Return the (X, Y) coordinate for the center point of the cell that contains the specified text.  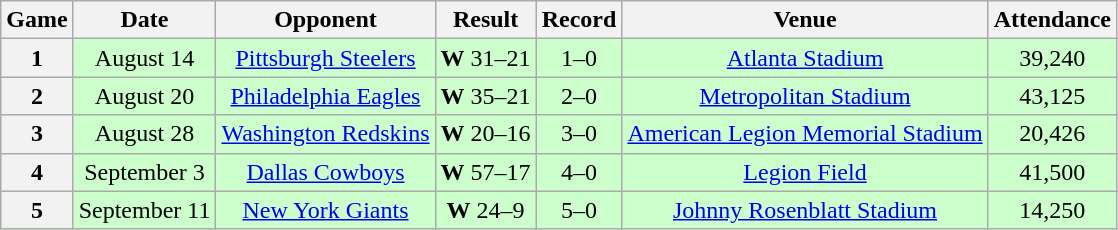
Opponent (326, 20)
W 31–21 (486, 58)
Legion Field (805, 172)
Metropolitan Stadium (805, 96)
Washington Redskins (326, 134)
W 24–9 (486, 210)
American Legion Memorial Stadium (805, 134)
Venue (805, 20)
August 14 (144, 58)
August 28 (144, 134)
1 (37, 58)
W 35–21 (486, 96)
3 (37, 134)
Dallas Cowboys (326, 172)
W 57–17 (486, 172)
2–0 (579, 96)
Philadelphia Eagles (326, 96)
Record (579, 20)
4 (37, 172)
Result (486, 20)
September 3 (144, 172)
Atlanta Stadium (805, 58)
3–0 (579, 134)
20,426 (1052, 134)
4–0 (579, 172)
43,125 (1052, 96)
39,240 (1052, 58)
W 20–16 (486, 134)
Game (37, 20)
5 (37, 210)
2 (37, 96)
14,250 (1052, 210)
41,500 (1052, 172)
New York Giants (326, 210)
Pittsburgh Steelers (326, 58)
Attendance (1052, 20)
Johnny Rosenblatt Stadium (805, 210)
1–0 (579, 58)
5–0 (579, 210)
August 20 (144, 96)
September 11 (144, 210)
Date (144, 20)
